Return the [X, Y] coordinate for the center point of the cell that contains the specified text.  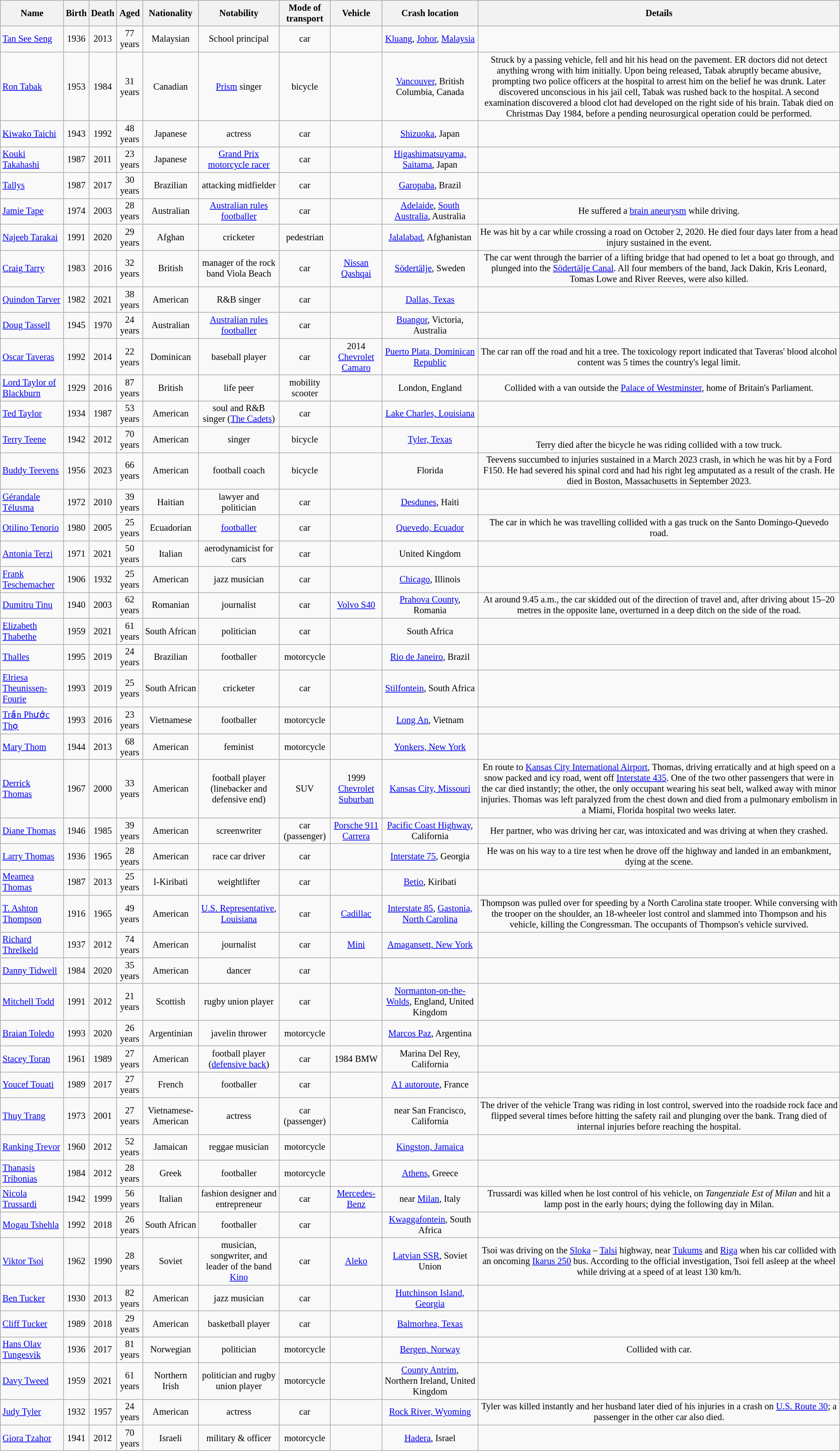
Tan See Seng [32, 39]
1940 [76, 605]
Youcef Touati [32, 1085]
1990 [103, 1261]
Doug Tassell [32, 325]
2014 [103, 357]
Meamea Thomas [32, 882]
1961 [76, 1059]
weightlifter [239, 882]
Jalalabad, Afghanistan [430, 237]
fashion designer and entrepreneur [239, 1199]
Nissan Qashqai [356, 269]
21 years [130, 1002]
1937 [76, 945]
Aleko [356, 1261]
Tyler was killed instantly and her husband later died of his injuries in a crash on U.S. Route 30; a passenger in the other car also died. [659, 1412]
Long An, Vietnam [430, 720]
1980 [76, 528]
Latvian SSR, Soviet Union [430, 1261]
2010 [103, 502]
Canadian [171, 87]
Derrick Thomas [32, 788]
Marina Del Rey, California [430, 1059]
1967 [76, 788]
Amagansett, New York [430, 945]
Higashimatsuyama, Saitama, Japan [430, 160]
Kiwako Taichi [32, 134]
Södertälje, Sweden [430, 269]
82 years [130, 1298]
Pacific Coast Highway, California [430, 831]
68 years [130, 747]
Viktor Tsoi [32, 1261]
Betio, Kiribati [430, 882]
screenwriter [239, 831]
Tallys [32, 186]
Rock River, Wyoming [430, 1412]
military & officer [239, 1438]
Thalles [32, 657]
Gérandale Télusma [32, 502]
Interstate 85, Gastonia, North Carolina [430, 914]
Richard Threlkeld [32, 945]
pedestrian [305, 237]
Norwegian [171, 1350]
Buangor, Victoria, Australia [430, 325]
Collided with car. [659, 1350]
22 years [130, 357]
Scottish [171, 1002]
Najeeb Tarakai [32, 237]
near Milan, Italy [430, 1199]
Ben Tucker [32, 1298]
Jamaican [171, 1147]
Romanian [171, 605]
Lord Taylor of Blackburn [32, 388]
Prism singer [239, 87]
50 years [130, 554]
South Africa [430, 631]
The car ran off the road and hit a tree. The toxicology report indicated that Taveras' blood alcohol content was 5 times the country's legal limit. [659, 357]
Normanton-on-the-Wolds, England, United Kingdom [430, 1002]
Hutchinson Island, Georgia [430, 1298]
35 years [130, 970]
Athens, Greece [430, 1173]
1974 [76, 211]
Mary Thom [32, 747]
Tyler, Texas [430, 440]
1916 [76, 914]
Malaysian [171, 39]
T. Ashton Thompson [32, 914]
Oscar Taveras [32, 357]
Shizuoka, Japan [430, 134]
Ted Taylor [32, 414]
A1 autoroute, France [430, 1085]
Soviet [171, 1261]
dancer [239, 970]
Dominican [171, 357]
I-Kiribati [171, 882]
He was hit by a car while crossing a road on October 2, 2020. He died four days later from a head injury sustained in the event. [659, 237]
1941 [76, 1438]
Stilfontein, South Africa [430, 688]
Elriesa Theunissen-Fourie [32, 688]
Buddy Teevens [32, 471]
football player (linebacker and defensive end) [239, 788]
Bergen, Norway [430, 1350]
62 years [130, 605]
Jamie Tape [32, 211]
Mini [356, 945]
1906 [76, 580]
Balmorhea, Texas [430, 1324]
baseball player [239, 357]
81 years [130, 1350]
race car driver [239, 857]
Elizabeth Thabethe [32, 631]
1983 [76, 269]
Hans Olav Tungesvik [32, 1350]
lawyer and politician [239, 502]
United Kingdom [430, 554]
1962 [76, 1261]
javelin thrower [239, 1033]
Marcos Paz, Argentina [430, 1033]
Ranking Trevor [32, 1147]
rugby union player [239, 1002]
Crash location [430, 13]
31 years [130, 87]
Vancouver, British Columbia, Canada [430, 87]
football coach [239, 471]
Her partner, who was driving her car, was intoxicated and was driving at when they crashed. [659, 831]
Larry Thomas [32, 857]
Quindon Tarver [32, 299]
Trần Phước Thọ [32, 720]
Otilino Tenorio [32, 528]
1982 [76, 299]
1985 [103, 831]
Kouki Takahashi [32, 160]
Davy Tweed [32, 1381]
Grand Prix motorcycle racer [239, 160]
1971 [76, 554]
The car in which he was travelling collided with a gas truck on the Santo Domingo-Quevedo road. [659, 528]
2014 Chevrolet Camaro [356, 357]
Mercedes-Benz [356, 1199]
manager of the rock band Viola Beach [239, 269]
33 years [130, 788]
52 years [130, 1147]
He was on his way to a tire test when he drove off the highway and landed in an embankment, dying at the scene. [659, 857]
Ron Tabak [32, 87]
Mitchell Todd [32, 1002]
Giora Tzahor [32, 1438]
Mode of transport [305, 13]
near San Francisco, California [430, 1116]
Desdunes, Haiti [430, 502]
1957 [103, 1412]
life peer [239, 388]
1973 [76, 1116]
County Antrim, Northern Ireland, United Kingdom [430, 1381]
Vietnamese-American [171, 1116]
He suffered a brain aneurysm while driving. [659, 211]
49 years [130, 914]
Dallas, Texas [430, 299]
1944 [76, 747]
32 years [130, 269]
1930 [76, 1298]
48 years [130, 134]
feminist [239, 747]
1972 [76, 502]
Terry Teene [32, 440]
Stacey Toran [32, 1059]
Garopaba, Brazil [430, 186]
Yonkers, New York [430, 747]
London, England [430, 388]
Thanasis Tribonias [32, 1173]
Lake Charles, Louisiana [430, 414]
Nicola Trussardi [32, 1199]
Vehicle [356, 13]
Israeli [171, 1438]
reggae musician [239, 1147]
musician, songwriter, and leader of the band Kino [239, 1261]
Florida [430, 471]
1953 [76, 87]
1984 BMW [356, 1059]
Danny Tidwell [32, 970]
1943 [76, 134]
Greek [171, 1173]
Prahova County, Romania [430, 605]
Kwaggafontein, South Africa [430, 1225]
Adelaide, South Australia, Australia [430, 211]
1999 Chevrolet Suburban [356, 788]
38 years [130, 299]
Thuy Trang [32, 1116]
Terry died after the bicycle he was riding collided with a tow truck. [659, 440]
Interstate 75, Georgia [430, 857]
1945 [76, 325]
football player (defensive back) [239, 1059]
Collided with a van outside the Palace of Westminster, home of Britain's Parliament. [659, 388]
Kingston, Jamaica [430, 1147]
Notability [239, 13]
Nationality [171, 13]
77 years [130, 39]
2023 [103, 471]
2011 [103, 160]
1970 [103, 325]
Braian Toledo [32, 1033]
1995 [76, 657]
politician and rugby union player [239, 1381]
1929 [76, 388]
Details [659, 13]
56 years [130, 1199]
Judy Tyler [32, 1412]
Porsche 911 Carrera [356, 831]
mobility scooter [305, 388]
Mogau Tshehla [32, 1225]
Northern Irish [171, 1381]
basketball player [239, 1324]
School principal [239, 39]
2001 [103, 1116]
87 years [130, 388]
Death [103, 13]
Vietnamese [171, 720]
Hadera, Israel [430, 1438]
1956 [76, 471]
R&B singer [239, 299]
aerodynamicist for cars [239, 554]
Antonia Terzi [32, 554]
U.S. Representative, Louisiana [239, 914]
1946 [76, 831]
Puerto Plata, Dominican Republic [430, 357]
Rio de Janeiro, Brazil [430, 657]
2000 [103, 788]
Cliff Tucker [32, 1324]
SUV [305, 788]
Volvo S40 [356, 605]
Aged [130, 13]
Dumitru Tinu [32, 605]
soul and R&B singer (The Cadets) [239, 414]
1934 [76, 414]
Argentinian [171, 1033]
Kansas City, Missouri [430, 788]
Cadillac [356, 914]
30 years [130, 186]
2005 [103, 528]
Diane Thomas [32, 831]
1960 [76, 1147]
Frank Teschemacher [32, 580]
Chicago, Illinois [430, 580]
attacking midfielder [239, 186]
Craig Tarry [32, 269]
singer [239, 440]
74 years [130, 945]
66 years [130, 471]
French [171, 1085]
Haitian [171, 502]
Ecuadorian [171, 528]
Quevedo, Ecuador [430, 528]
Name [32, 13]
Afghan [171, 237]
Birth [76, 13]
Kluang, Johor, Malaysia [430, 39]
53 years [130, 414]
1999 [103, 1199]
